Pinpoint the cell where the given text exists, returning its [X, Y] midpoint coordinate. 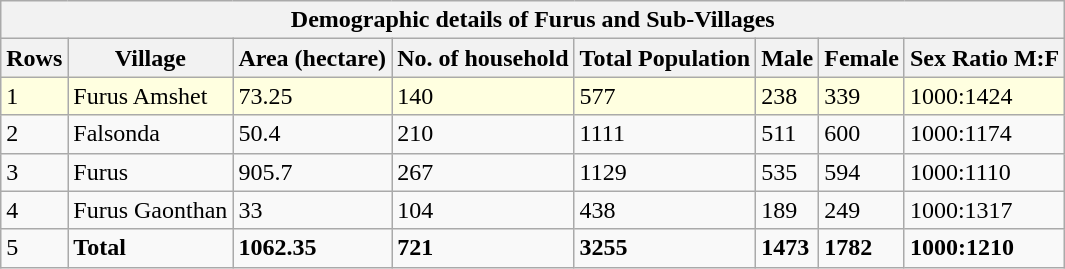
Furus [150, 172]
Sex Ratio M:F [984, 58]
Female [862, 58]
535 [788, 172]
Area (hectare) [312, 58]
721 [483, 248]
3 [34, 172]
1111 [665, 134]
438 [665, 210]
Village [150, 58]
1129 [665, 172]
1782 [862, 248]
140 [483, 96]
3255 [665, 248]
Rows [34, 58]
Furus Amshet [150, 96]
Furus Gaonthan [150, 210]
577 [665, 96]
1473 [788, 248]
Demographic details of Furus and Sub-Villages [533, 20]
33 [312, 210]
1000:1210 [984, 248]
210 [483, 134]
1 [34, 96]
Falsonda [150, 134]
1062.35 [312, 248]
600 [862, 134]
73.25 [312, 96]
511 [788, 134]
5 [34, 248]
238 [788, 96]
4 [34, 210]
Total Population [665, 58]
Total [150, 248]
267 [483, 172]
No. of household [483, 58]
339 [862, 96]
189 [788, 210]
50.4 [312, 134]
1000:1110 [984, 172]
249 [862, 210]
594 [862, 172]
1000:1424 [984, 96]
1000:1174 [984, 134]
1000:1317 [984, 210]
905.7 [312, 172]
2 [34, 134]
104 [483, 210]
Male [788, 58]
